From the cell containing the given text, extract its center point as [x, y] coordinate. 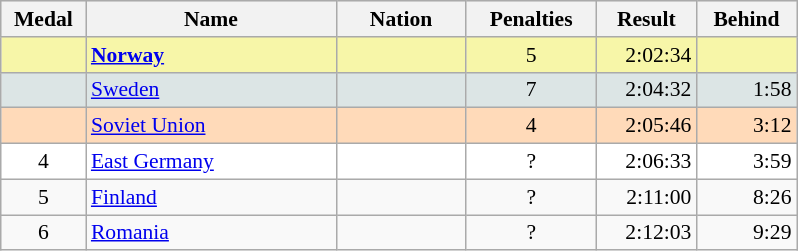
Medal [44, 19]
2:06:33 [646, 162]
Result [646, 19]
East Germany [211, 162]
Nation [401, 19]
1:58 [746, 90]
Penalties [531, 19]
3:12 [746, 126]
Finland [211, 197]
Name [211, 19]
Behind [746, 19]
Romania [211, 233]
7 [531, 90]
Sweden [211, 90]
Norway [211, 55]
8:26 [746, 197]
2:11:00 [646, 197]
3:59 [746, 162]
9:29 [746, 233]
Soviet Union [211, 126]
2:04:32 [646, 90]
2:05:46 [646, 126]
6 [44, 233]
2:02:34 [646, 55]
2:12:03 [646, 233]
